Output the (x, y) coordinate of the center of the cell containing the given text.  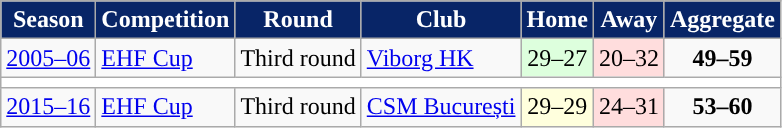
Aggregate (722, 20)
2005–06 (48, 58)
2015–16 (48, 107)
29–29 (557, 107)
Viborg HK (441, 58)
Competition (166, 20)
Club (441, 20)
Home (557, 20)
24–31 (628, 107)
Away (628, 20)
Season (48, 20)
CSM București (441, 107)
20–32 (628, 58)
53–60 (722, 107)
29–27 (557, 58)
Round (298, 20)
49–59 (722, 58)
